Return the [x, y] coordinate for the center point of the cell that contains the specified text.  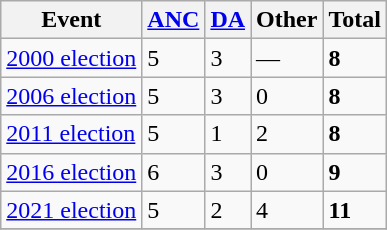
ANC [174, 20]
Total [355, 20]
Other [287, 20]
Event [72, 20]
DA [228, 20]
2016 election [72, 172]
4 [287, 210]
1 [228, 134]
2011 election [72, 134]
9 [355, 172]
2021 election [72, 210]
2000 election [72, 58]
2006 election [72, 96]
11 [355, 210]
6 [174, 172]
— [287, 58]
